Pinpoint the cell where the given text exists, returning its (X, Y) midpoint coordinate. 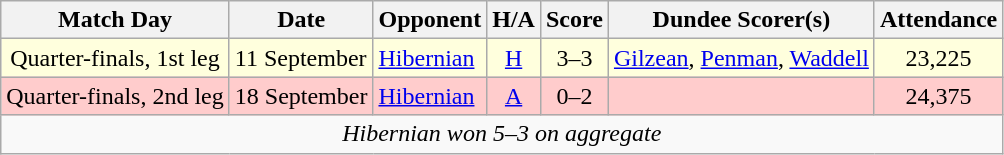
Score (574, 20)
Date (301, 20)
11 September (301, 58)
H (514, 58)
23,225 (938, 58)
Attendance (938, 20)
Opponent (430, 20)
3–3 (574, 58)
Quarter-finals, 1st leg (116, 58)
Hibernian won 5–3 on aggregate (502, 134)
Quarter-finals, 2nd leg (116, 96)
18 September (301, 96)
0–2 (574, 96)
Match Day (116, 20)
Gilzean, Penman, Waddell (741, 58)
24,375 (938, 96)
A (514, 96)
H/A (514, 20)
Dundee Scorer(s) (741, 20)
